Detect which cell encompasses the target text, then output its [X, Y] center coordinate. 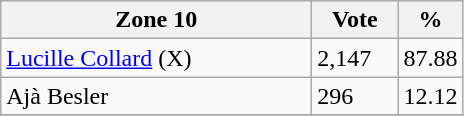
Lucille Collard (X) [156, 58]
Ajà Besler [156, 96]
% [430, 20]
296 [355, 96]
12.12 [430, 96]
87.88 [430, 58]
2,147 [355, 58]
Zone 10 [156, 20]
Vote [355, 20]
